Determine the [X, Y] coordinate at the center of the cell enclosing the given text.  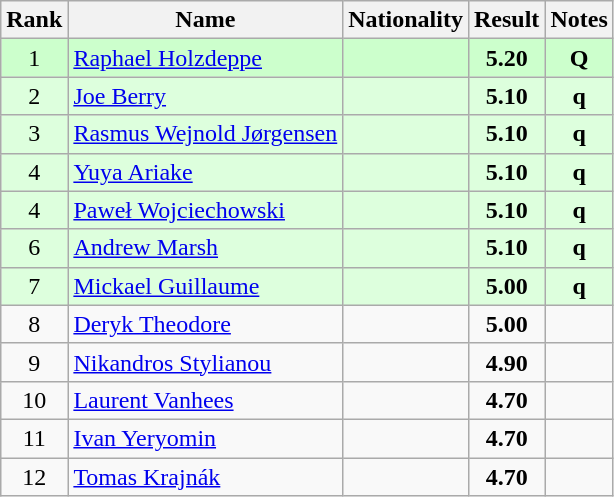
8 [34, 324]
Name [206, 20]
Rasmus Wejnold Jørgensen [206, 134]
Nationality [406, 20]
Nikandros Stylianou [206, 362]
Tomas Krajnák [206, 477]
Laurent Vanhees [206, 400]
Q [579, 58]
1 [34, 58]
Deryk Theodore [206, 324]
12 [34, 477]
9 [34, 362]
Result [506, 20]
5.20 [506, 58]
10 [34, 400]
Joe Berry [206, 96]
4.90 [506, 362]
Andrew Marsh [206, 248]
Yuya Ariake [206, 172]
11 [34, 438]
7 [34, 286]
Notes [579, 20]
Mickael Guillaume [206, 286]
Paweł Wojciechowski [206, 210]
2 [34, 96]
3 [34, 134]
Raphael Holzdeppe [206, 58]
Ivan Yeryomin [206, 438]
6 [34, 248]
Rank [34, 20]
